For the text-containing cell, return its midpoint in (X, Y) coordinate format. 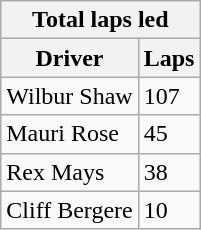
Driver (70, 58)
107 (169, 96)
38 (169, 172)
Laps (169, 58)
10 (169, 210)
45 (169, 134)
Cliff Bergere (70, 210)
Rex Mays (70, 172)
Mauri Rose (70, 134)
Wilbur Shaw (70, 96)
Total laps led (100, 20)
